Capture the cell that displays the provided text and extract its [X, Y] central coordinate. 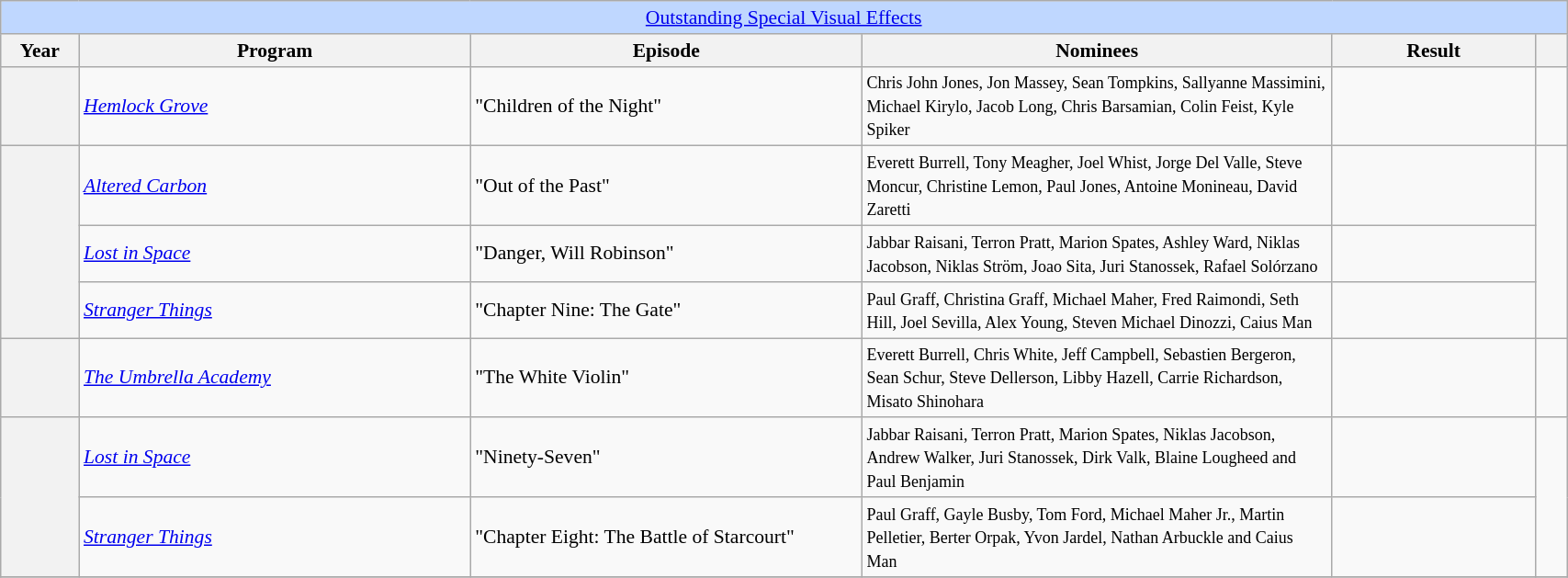
Result [1434, 51]
Everett Burrell, Tony Meagher, Joel Whist, Jorge Del Valle, Steve Moncur, Christine Lemon, Paul Jones, Antoine Monineau, David Zaretti [1097, 186]
Outstanding Special Visual Effects [784, 17]
The Umbrella Academy [275, 379]
Chris John Jones, Jon Massey, Sean Tompkins, Sallyanne Massimini, Michael Kirylo, Jacob Long, Chris Barsamian, Colin Feist, Kyle Spiker [1097, 107]
Episode [666, 51]
Altered Carbon [275, 186]
Nominees [1097, 51]
"The White Violin" [666, 379]
Hemlock Grove [275, 107]
"Children of the Night" [666, 107]
Year [40, 51]
"Out of the Past" [666, 186]
"Chapter Nine: The Gate" [666, 311]
Paul Graff, Christina Graff, Michael Maher, Fred Raimondi, Seth Hill, Joel Sevilla, Alex Young, Steven Michael Dinozzi, Caius Man [1097, 311]
"Danger, Will Robinson" [666, 254]
Everett Burrell, Chris White, Jeff Campbell, Sebastien Bergeron, Sean Schur, Steve Dellerson, Libby Hazell, Carrie Richardson, Misato Shinohara [1097, 379]
"Chapter Eight: The Battle of Starcourt" [666, 537]
Jabbar Raisani, Terron Pratt, Marion Spates, Niklas Jacobson, Andrew Walker, Juri Stanossek, Dirk Valk, Blaine Lougheed and Paul Benjamin [1097, 458]
Program [275, 51]
"Ninety-Seven" [666, 458]
Paul Graff, Gayle Busby, Tom Ford, Michael Maher Jr., Martin Pelletier, Berter Orpak, Yvon Jardel, Nathan Arbuckle and Caius Man [1097, 537]
Jabbar Raisani, Terron Pratt, Marion Spates, Ashley Ward, Niklas Jacobson, Niklas Ström, Joao Sita, Juri Stanossek, Rafael Solórzano [1097, 254]
